Detect which cell encompasses the target text, then output its (X, Y) center coordinate. 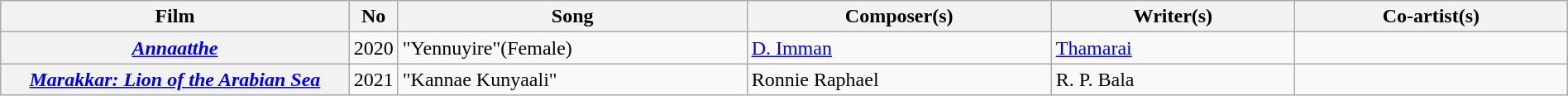
Thamarai (1173, 48)
Co-artist(s) (1431, 17)
"Yennuyire"(Female) (572, 48)
Writer(s) (1173, 17)
R. P. Bala (1173, 79)
2020 (374, 48)
Ronnie Raphael (899, 79)
Composer(s) (899, 17)
Annaatthe (175, 48)
D. Imman (899, 48)
Marakkar: Lion of the Arabian Sea (175, 79)
2021 (374, 79)
Song (572, 17)
Film (175, 17)
No (374, 17)
"Kannae Kunyaali" (572, 79)
